Search for the cell housing the specified text and yield its [X, Y] center coordinate. 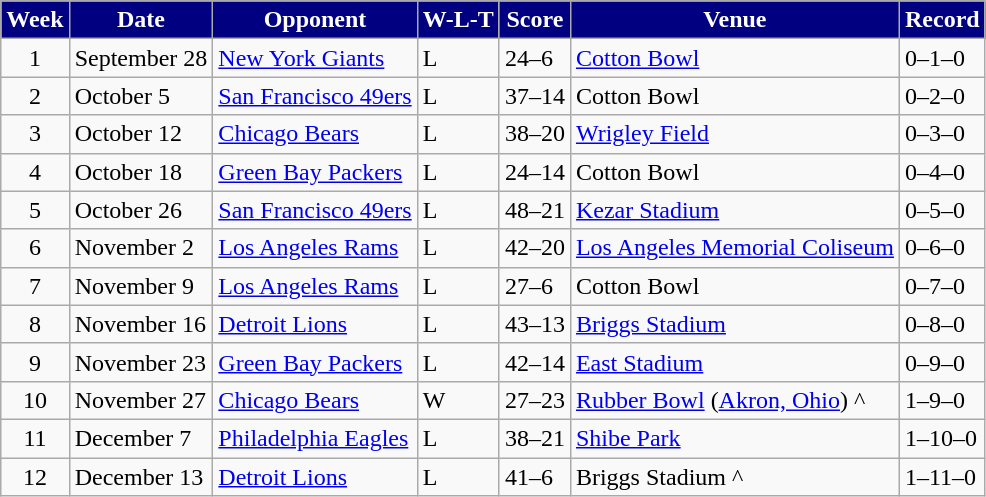
0–5–0 [942, 210]
1–9–0 [942, 400]
September 28 [141, 58]
New York Giants [315, 58]
Record [942, 20]
October 18 [141, 172]
Wrigley Field [734, 134]
24–6 [534, 58]
0–7–0 [942, 286]
Briggs Stadium ^ [734, 477]
November 9 [141, 286]
12 [35, 477]
24–14 [534, 172]
November 2 [141, 248]
December 7 [141, 438]
Kezar Stadium [734, 210]
Opponent [315, 20]
27–6 [534, 286]
Rubber Bowl (Akron, Ohio) ^ [734, 400]
October 12 [141, 134]
W [458, 400]
November 27 [141, 400]
November 16 [141, 324]
9 [35, 362]
0–2–0 [942, 96]
37–14 [534, 96]
42–14 [534, 362]
43–13 [534, 324]
8 [35, 324]
11 [35, 438]
6 [35, 248]
Briggs Stadium [734, 324]
December 13 [141, 477]
41–6 [534, 477]
5 [35, 210]
7 [35, 286]
Date [141, 20]
27–23 [534, 400]
Week [35, 20]
10 [35, 400]
Shibe Park [734, 438]
Score [534, 20]
38–20 [534, 134]
Venue [734, 20]
3 [35, 134]
0–1–0 [942, 58]
October 5 [141, 96]
0–3–0 [942, 134]
0–6–0 [942, 248]
2 [35, 96]
East Stadium [734, 362]
38–21 [534, 438]
0–8–0 [942, 324]
1–11–0 [942, 477]
October 26 [141, 210]
0–9–0 [942, 362]
1 [35, 58]
W-L-T [458, 20]
4 [35, 172]
0–4–0 [942, 172]
48–21 [534, 210]
November 23 [141, 362]
1–10–0 [942, 438]
42–20 [534, 248]
Philadelphia Eagles [315, 438]
Los Angeles Memorial Coliseum [734, 248]
